Provide the (x, y) coordinate of the cell's center where the given text is located.  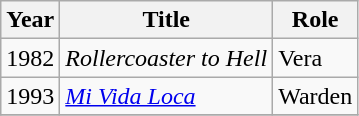
Mi Vida Loca (166, 96)
Title (166, 20)
1982 (30, 58)
Year (30, 20)
Role (316, 20)
Vera (316, 58)
Warden (316, 96)
Rollercoaster to Hell (166, 58)
1993 (30, 96)
